Return [X, Y] of the center of cell containing provided text 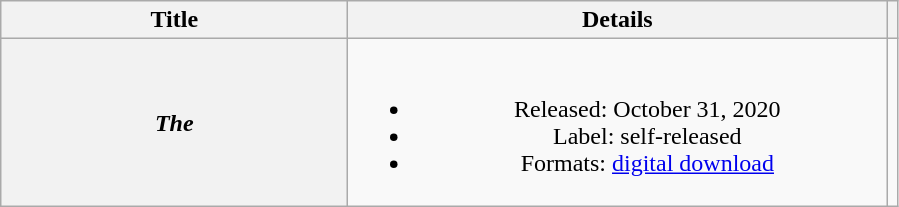
Details [618, 20]
Released: October 31, 2020Label: self-releasedFormats: digital download [618, 122]
Title [174, 20]
The [174, 122]
